Return (x, y) of the center of cell containing provided text 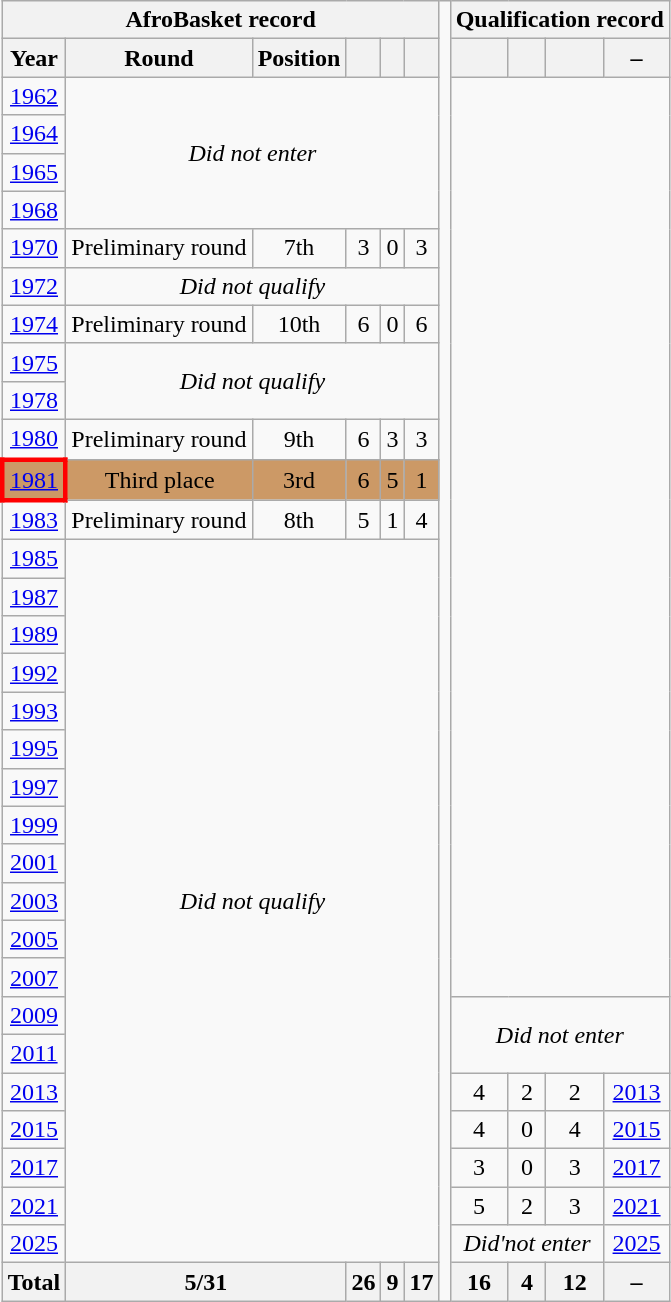
Year (34, 58)
1989 (34, 635)
1995 (34, 749)
1964 (34, 134)
Third place (159, 480)
1985 (34, 559)
Did'not enter (527, 1244)
2003 (34, 901)
3rd (299, 480)
17 (422, 1282)
Qualification record (560, 20)
1970 (34, 248)
1981 (34, 480)
2007 (34, 977)
9 (392, 1282)
Position (299, 58)
1992 (34, 673)
Total (34, 1282)
1965 (34, 172)
5/31 (206, 1282)
1962 (34, 96)
1999 (34, 825)
1968 (34, 210)
26 (364, 1282)
1972 (34, 286)
1987 (34, 597)
1980 (34, 439)
1993 (34, 711)
2005 (34, 939)
12 (575, 1282)
1978 (34, 400)
1975 (34, 362)
1974 (34, 324)
Round (159, 58)
10th (299, 324)
8th (299, 520)
1997 (34, 787)
AfroBasket record (220, 20)
1983 (34, 520)
2011 (34, 1053)
9th (299, 439)
2009 (34, 1015)
16 (479, 1282)
7th (299, 248)
2001 (34, 863)
